Return the [X, Y] coordinate for the center point of the cell that contains the specified text.  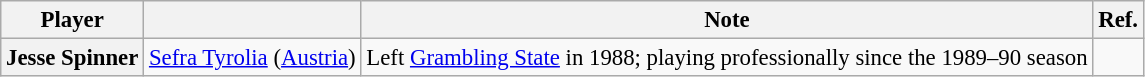
Jesse Spinner [72, 58]
Sefra Tyrolia (Austria) [252, 58]
Ref. [1118, 20]
Note [727, 20]
Player [72, 20]
Left Grambling State in 1988; playing professionally since the 1989–90 season [727, 58]
